Capture the cell that displays the provided text and extract its (x, y) central coordinate. 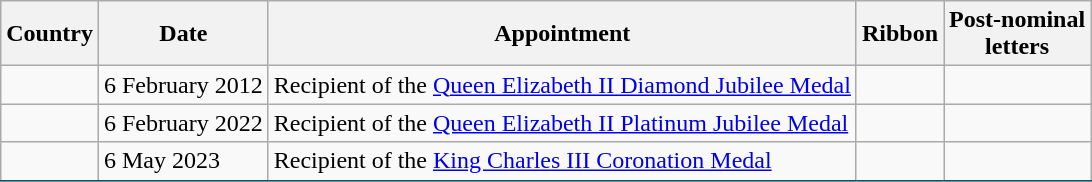
6 February 2022 (183, 123)
Post-nominalletters (1018, 34)
6 February 2012 (183, 85)
Recipient of the King Charles III Coronation Medal (562, 161)
6 May 2023 (183, 161)
Recipient of the Queen Elizabeth II Platinum Jubilee Medal (562, 123)
Appointment (562, 34)
Country (50, 34)
Recipient of the Queen Elizabeth II Diamond Jubilee Medal (562, 85)
Ribbon (900, 34)
Date (183, 34)
